Find where the given text appears and provide that cell's center as (x, y) coordinate. 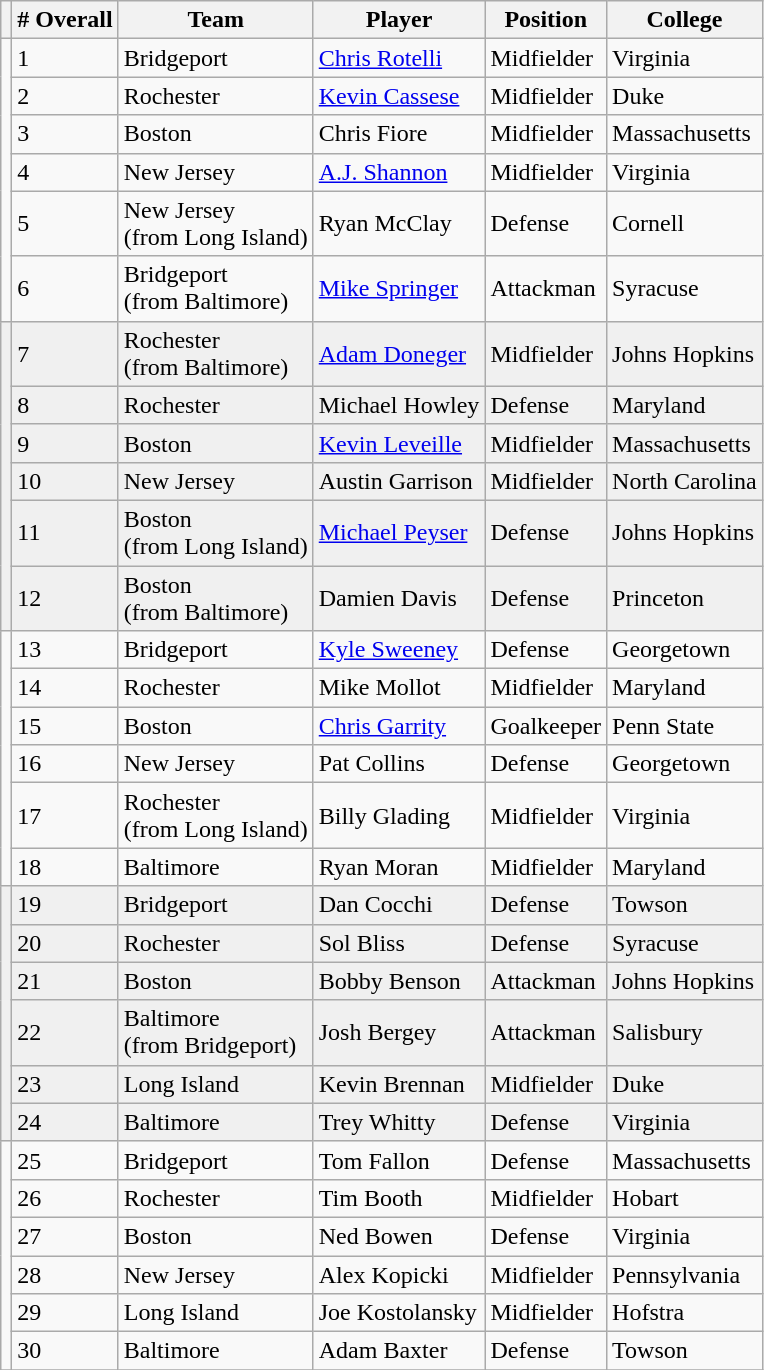
Bobby Benson (399, 981)
24 (65, 1122)
Baltimore(from Bridgeport) (216, 1032)
Ryan McClay (399, 224)
25 (65, 1160)
15 (65, 726)
Michael Peyser (399, 532)
# Overall (65, 20)
Alex Kopicki (399, 1275)
21 (65, 981)
1 (65, 58)
Boston(from Long Island) (216, 532)
Billy Glading (399, 816)
17 (65, 816)
Dan Cocchi (399, 905)
Chris Garrity (399, 726)
5 (65, 224)
Adam Doneger (399, 354)
26 (65, 1198)
19 (65, 905)
Adam Baxter (399, 1351)
3 (65, 134)
13 (65, 650)
9 (65, 443)
30 (65, 1351)
11 (65, 532)
Goalkeeper (546, 726)
10 (65, 481)
Player (399, 20)
Joe Kostolansky (399, 1313)
Chris Fiore (399, 134)
Tom Fallon (399, 1160)
Hofstra (685, 1313)
Damien Davis (399, 598)
Team (216, 20)
College (685, 20)
Pat Collins (399, 764)
Austin Garrison (399, 481)
28 (65, 1275)
Kevin Leveille (399, 443)
22 (65, 1032)
Ned Bowen (399, 1236)
Penn State (685, 726)
16 (65, 764)
Bridgeport(from Baltimore) (216, 288)
Mike Mollot (399, 688)
Michael Howley (399, 405)
Salisbury (685, 1032)
6 (65, 288)
Cornell (685, 224)
Ryan Moran (399, 867)
Sol Bliss (399, 943)
New Jersey(from Long Island) (216, 224)
Rochester(from Long Island) (216, 816)
Hobart (685, 1198)
23 (65, 1084)
12 (65, 598)
4 (65, 172)
A.J. Shannon (399, 172)
Boston(from Baltimore) (216, 598)
Chris Rotelli (399, 58)
20 (65, 943)
7 (65, 354)
Trey Whitty (399, 1122)
Tim Booth (399, 1198)
Princeton (685, 598)
North Carolina (685, 481)
Mike Springer (399, 288)
14 (65, 688)
18 (65, 867)
29 (65, 1313)
Kyle Sweeney (399, 650)
Rochester(from Baltimore) (216, 354)
Pennsylvania (685, 1275)
Kevin Cassese (399, 96)
Josh Bergey (399, 1032)
8 (65, 405)
27 (65, 1236)
Kevin Brennan (399, 1084)
2 (65, 96)
Position (546, 20)
